Provide the [x, y] coordinate of the cell's center where the given text is located.  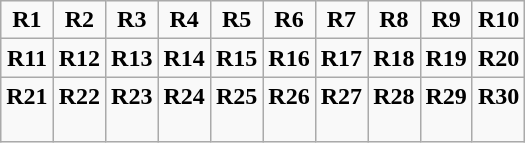
R2 [79, 20]
R18 [394, 58]
R26 [289, 110]
R24 [184, 110]
R27 [341, 110]
R11 [27, 58]
R22 [79, 110]
R6 [289, 20]
R1 [27, 20]
R14 [184, 58]
R4 [184, 20]
R16 [289, 58]
R23 [132, 110]
R19 [446, 58]
R30 [498, 110]
R21 [27, 110]
R3 [132, 20]
R9 [446, 20]
R17 [341, 58]
R29 [446, 110]
R28 [394, 110]
R12 [79, 58]
R7 [341, 20]
R15 [236, 58]
R13 [132, 58]
R5 [236, 20]
R20 [498, 58]
R10 [498, 20]
R8 [394, 20]
R25 [236, 110]
